Locate the cell with the specified text and output its [X, Y] center coordinate. 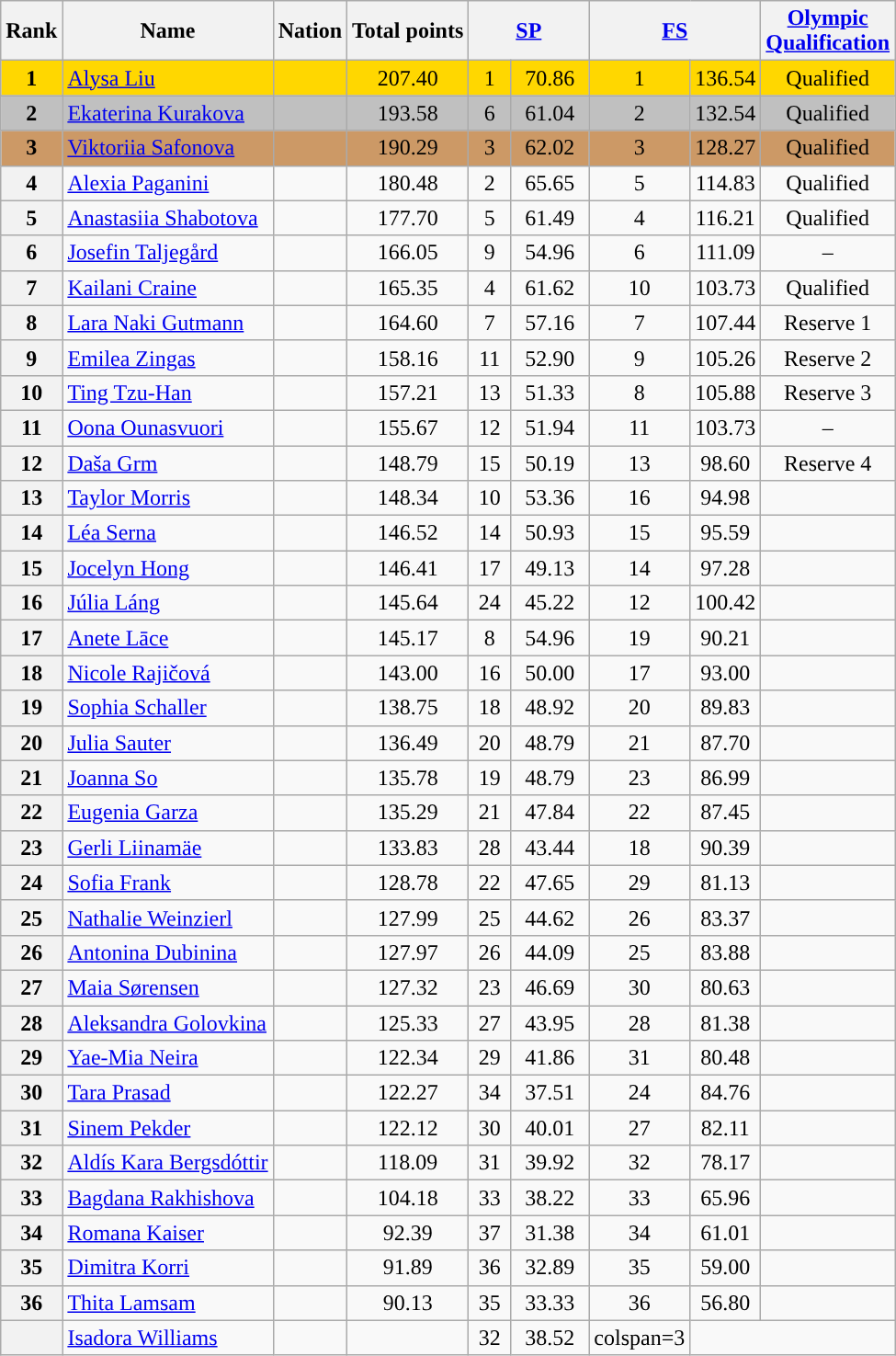
94.98 [726, 498]
83.88 [726, 952]
31.38 [550, 1233]
146.41 [408, 568]
92.39 [408, 1233]
65.96 [726, 1198]
37 [490, 1233]
111.09 [726, 253]
51.33 [550, 393]
Alysa Liu [167, 78]
46.69 [550, 987]
Sophia Schaller [167, 708]
Oona Ounasvuori [167, 427]
FS [675, 31]
146.52 [408, 533]
44.62 [550, 917]
133.83 [408, 848]
143.00 [408, 673]
135.78 [408, 778]
50.00 [550, 673]
97.28 [726, 568]
43.95 [550, 1023]
52.90 [550, 358]
Reserve 1 [828, 323]
118.09 [408, 1163]
Joanna So [167, 778]
105.88 [726, 393]
49.13 [550, 568]
114.83 [726, 183]
Reserve 3 [828, 393]
128.78 [408, 883]
SP [529, 31]
48.92 [550, 708]
Emilea Zingas [167, 358]
Reserve 2 [828, 358]
125.33 [408, 1023]
148.79 [408, 462]
45.22 [550, 603]
132.54 [726, 113]
84.76 [726, 1093]
116.21 [726, 218]
65.65 [550, 183]
105.26 [726, 358]
87.70 [726, 743]
95.59 [726, 533]
47.65 [550, 883]
157.21 [408, 393]
128.27 [726, 148]
Lara Naki Gutmann [167, 323]
Eugenia Garza [167, 813]
Romana Kaiser [167, 1233]
Aldís Kara Bergsdóttir [167, 1163]
Ekaterina Kurakova [167, 113]
122.12 [408, 1128]
Júlia Láng [167, 603]
59.00 [726, 1268]
Josefin Taljegård [167, 253]
50.93 [550, 533]
Anete Lāce [167, 638]
81.13 [726, 883]
Anastasiia Shabotova [167, 218]
80.63 [726, 987]
90.39 [726, 848]
87.45 [726, 813]
44.09 [550, 952]
61.49 [550, 218]
104.18 [408, 1198]
colspan=3 [640, 1338]
Taylor Morris [167, 498]
86.99 [726, 778]
148.34 [408, 498]
Maia Sørensen [167, 987]
Nation [310, 31]
Nathalie Weinzierl [167, 917]
Total points [408, 31]
53.36 [550, 498]
Julia Sauter [167, 743]
207.40 [408, 78]
Jocelyn Hong [167, 568]
40.01 [550, 1128]
Olympic Qualification [828, 31]
Ting Tzu-Han [167, 393]
Nicole Rajičová [167, 673]
Dimitra Korri [167, 1268]
Kailani Craine [167, 288]
Sofia Frank [167, 883]
Yae-Mia Neira [167, 1058]
37.51 [550, 1093]
50.19 [550, 462]
145.64 [408, 603]
38.22 [550, 1198]
43.44 [550, 848]
Reserve 4 [828, 462]
81.38 [726, 1023]
Viktoriia Safonova [167, 148]
138.75 [408, 708]
Aleksandra Golovkina [167, 1023]
91.89 [408, 1268]
32.89 [550, 1268]
136.49 [408, 743]
Léa Serna [167, 533]
80.48 [726, 1058]
Name [167, 31]
180.48 [408, 183]
135.29 [408, 813]
Rank [31, 31]
122.34 [408, 1058]
61.62 [550, 288]
155.67 [408, 427]
Isadora Williams [167, 1338]
78.17 [726, 1163]
Gerli Liinamäe [167, 848]
33.33 [550, 1303]
51.94 [550, 427]
127.99 [408, 917]
190.29 [408, 148]
56.80 [726, 1303]
Tara Prasad [167, 1093]
57.16 [550, 323]
177.70 [408, 218]
145.17 [408, 638]
Bagdana Rakhishova [167, 1198]
47.84 [550, 813]
61.04 [550, 113]
158.16 [408, 358]
90.13 [408, 1303]
127.32 [408, 987]
93.00 [726, 673]
100.42 [726, 603]
164.60 [408, 323]
Sinem Pekder [167, 1128]
98.60 [726, 462]
107.44 [726, 323]
Thita Lamsam [167, 1303]
Daša Grm [167, 462]
127.97 [408, 952]
41.86 [550, 1058]
62.02 [550, 148]
82.11 [726, 1128]
136.54 [726, 78]
166.05 [408, 253]
89.83 [726, 708]
122.27 [408, 1093]
39.92 [550, 1163]
38.52 [550, 1338]
165.35 [408, 288]
83.37 [726, 917]
Antonina Dubinina [167, 952]
90.21 [726, 638]
193.58 [408, 113]
70.86 [550, 78]
Alexia Paganini [167, 183]
61.01 [726, 1233]
